Output the (X, Y) coordinate of the center of the cell containing the given text.  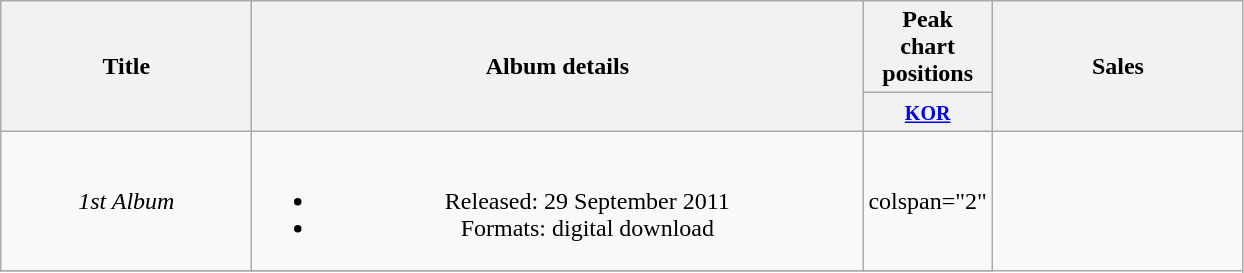
KOR (928, 112)
Peak chart positions (928, 47)
Sales (1118, 66)
Released: 29 September 2011Formats: digital download (558, 201)
colspan="2" (928, 201)
1st Album (126, 201)
Album details (558, 66)
Title (126, 66)
